For the text-containing cell, return its midpoint in [X, Y] coordinate format. 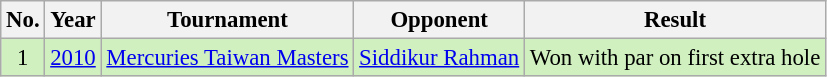
Opponent [440, 20]
Siddikur Rahman [440, 58]
2010 [73, 58]
Year [73, 20]
No. [23, 20]
Won with par on first extra hole [676, 58]
1 [23, 58]
Mercuries Taiwan Masters [228, 58]
Result [676, 20]
Tournament [228, 20]
